Search for the cell housing the specified text and yield its (x, y) center coordinate. 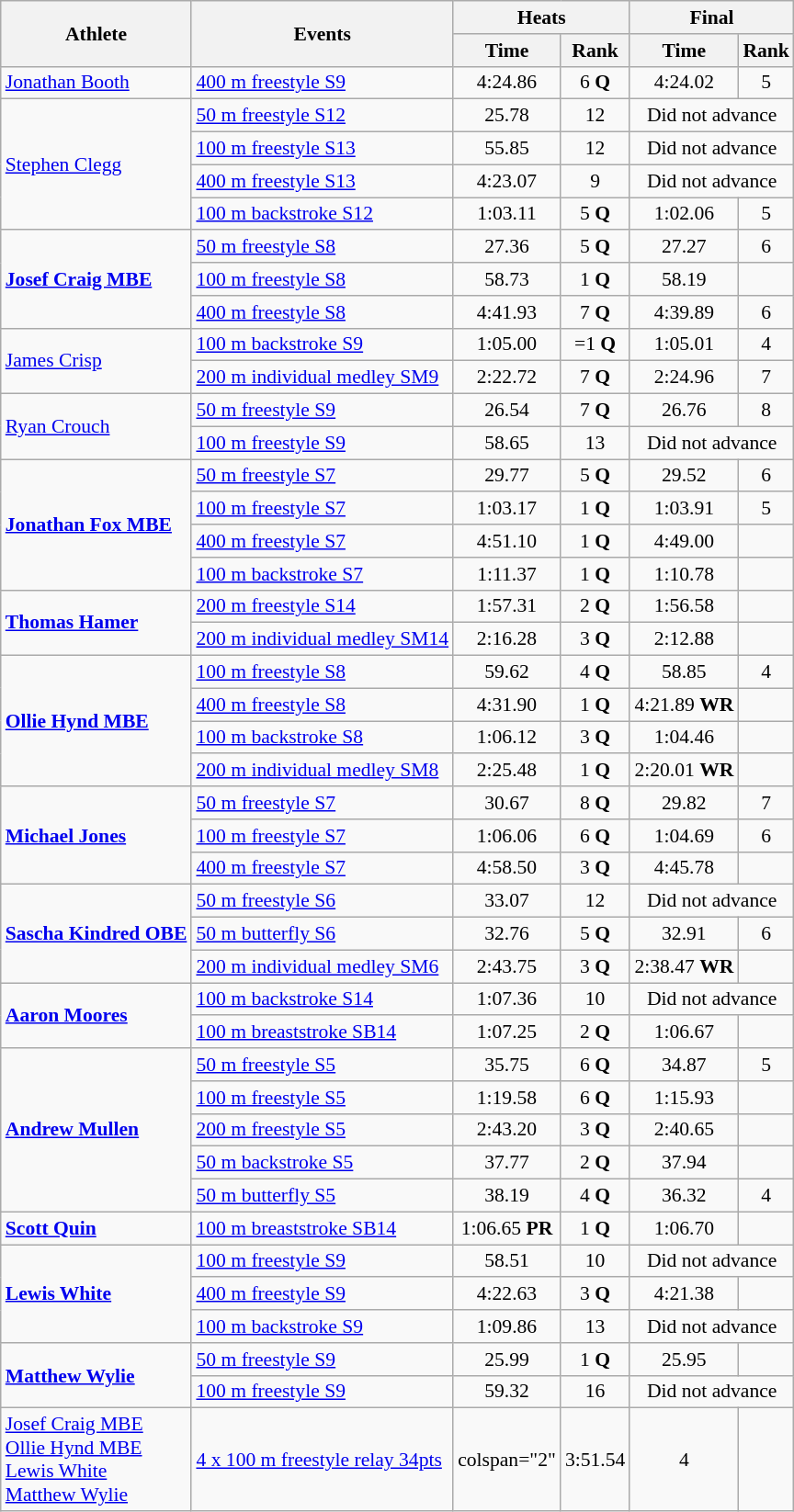
27.36 (507, 247)
1:05.00 (507, 344)
4:24.86 (507, 83)
8 (766, 411)
4:49.00 (684, 541)
2:24.96 (684, 378)
29.52 (684, 476)
1:15.93 (684, 1098)
4:24.02 (684, 83)
4:39.89 (684, 312)
27.27 (684, 247)
1:09.86 (507, 1326)
Stephen Clegg (96, 164)
Thomas Hamer (96, 623)
1:04.46 (684, 738)
32.76 (507, 934)
200 m individual medley SM14 (322, 639)
2:16.28 (507, 639)
2:38.47 WR (684, 966)
1:19.58 (507, 1098)
36.32 (684, 1196)
59.62 (507, 672)
Michael Jones (96, 836)
1:06.70 (684, 1228)
38.19 (507, 1196)
50 m backstroke S5 (322, 1163)
Andrew Mullen (96, 1130)
4:21.38 (684, 1294)
1:05.01 (684, 344)
26.54 (507, 411)
200 m individual medley SM9 (322, 378)
33.07 (507, 901)
25.78 (507, 116)
9 (595, 181)
=1 Q (595, 344)
4:45.78 (684, 868)
Ryan Crouch (96, 426)
100 m backstroke S12 (322, 214)
Sascha Kindred OBE (96, 933)
1:03.11 (507, 214)
58.65 (507, 443)
35.75 (507, 1065)
Josef Craig MBEOllie Hynd MBELewis WhiteMatthew Wylie (96, 1460)
Jonathan Fox MBE (96, 525)
1:06.67 (684, 1032)
2:22.72 (507, 378)
100 m backstroke S7 (322, 574)
Lewis White (96, 1293)
Athlete (96, 33)
Aaron Moores (96, 1016)
1:06.06 (507, 836)
55.85 (507, 149)
58.73 (507, 279)
Jonathan Booth (96, 83)
2:12.88 (684, 639)
200 m freestyle S5 (322, 1130)
25.95 (684, 1360)
1:03.17 (507, 509)
4:31.90 (507, 705)
200 m individual medley SM6 (322, 966)
400 m freestyle S13 (322, 181)
1:04.69 (684, 836)
2:43.20 (507, 1130)
100 m freestyle S13 (322, 149)
50 m freestyle S8 (322, 247)
58.51 (507, 1261)
25.99 (507, 1360)
30.67 (507, 803)
26.76 (684, 411)
4:21.89 WR (684, 705)
Josef Craig MBE (96, 279)
50 m freestyle S12 (322, 116)
1:06.65 PR (507, 1228)
50 m butterfly S6 (322, 934)
Final (711, 17)
4:51.10 (507, 541)
Matthew Wylie (96, 1376)
colspan="2" (507, 1460)
50 m freestyle S5 (322, 1065)
200 m individual medley SM8 (322, 771)
37.94 (684, 1163)
50 m freestyle S6 (322, 901)
1:56.58 (684, 606)
2:25.48 (507, 771)
16 (595, 1392)
1:11.37 (507, 574)
50 m butterfly S5 (322, 1196)
1:06.12 (507, 738)
4:23.07 (507, 181)
1:57.31 (507, 606)
4 x 100 m freestyle relay 34pts (322, 1460)
59.32 (507, 1392)
8 Q (595, 803)
58.19 (684, 279)
200 m freestyle S14 (322, 606)
1:02.06 (684, 214)
4:58.50 (507, 868)
34.87 (684, 1065)
32.91 (684, 934)
1:07.36 (507, 999)
Ollie Hynd MBE (96, 721)
2:20.01 WR (684, 771)
Events (322, 33)
100 m freestyle S5 (322, 1098)
1:07.25 (507, 1032)
4:41.93 (507, 312)
James Crisp (96, 360)
100 m backstroke S8 (322, 738)
2:43.75 (507, 966)
37.77 (507, 1163)
Scott Quin (96, 1228)
100 m backstroke S14 (322, 999)
58.85 (684, 672)
2:40.65 (684, 1130)
4:22.63 (507, 1294)
Heats (541, 17)
1:10.78 (684, 574)
29.82 (684, 803)
29.77 (507, 476)
1:03.91 (684, 509)
3:51.54 (595, 1460)
